Find where the given text appears and provide that cell's center as [x, y] coordinate. 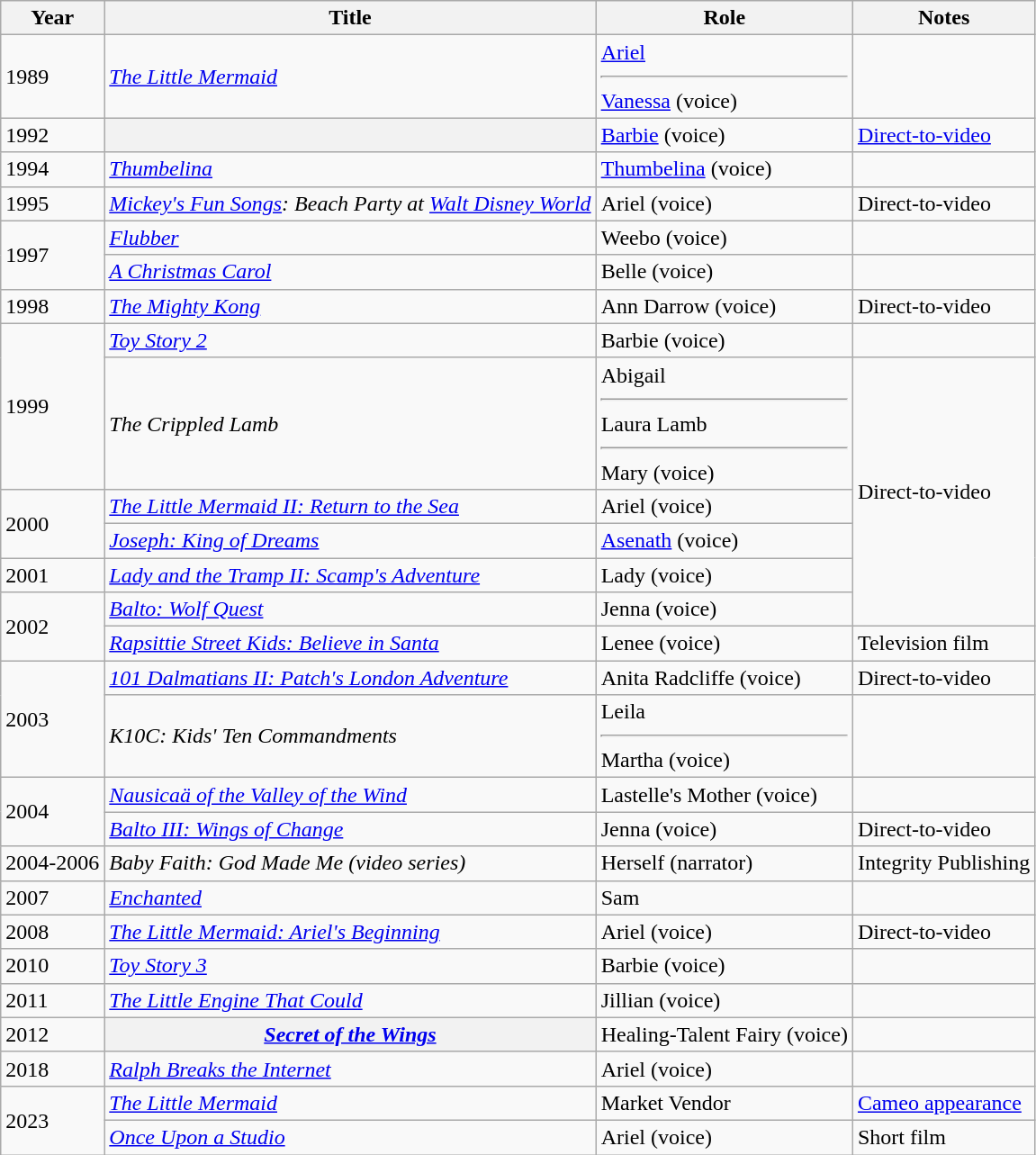
2023 [52, 1120]
Lady and the Tramp II: Scamp's Adventure [350, 575]
Toy Story 3 [350, 966]
Short film [943, 1137]
Ralph Breaks the Internet [350, 1069]
Flubber [350, 238]
Lady (voice) [724, 575]
Baby Faith: God Made Me (video series) [350, 863]
Lenee (voice) [724, 644]
Weebo (voice) [724, 238]
The Little Mermaid II: Return to the Sea [350, 506]
Anita Radcliffe (voice) [724, 678]
Thumbelina (voice) [724, 169]
Role [724, 18]
K10C: Kids' Ten Commandments [350, 736]
2003 [52, 719]
Ann Darrow (voice) [724, 306]
ArielVanessa (voice) [724, 77]
1999 [52, 406]
Belle (voice) [724, 272]
Asenath (voice) [724, 540]
Year [52, 18]
1994 [52, 169]
2004 [52, 812]
Healing-Talent Fairy (voice) [724, 1034]
1997 [52, 255]
Thumbelina [350, 169]
Market Vendor [724, 1103]
AbigailLaura LambMary (voice) [724, 423]
2010 [52, 966]
A Christmas Carol [350, 272]
Cameo appearance [943, 1103]
2000 [52, 523]
Joseph: King of Dreams [350, 540]
Notes [943, 18]
Mickey's Fun Songs: Beach Party at Walt Disney World [350, 203]
2012 [52, 1034]
2001 [52, 575]
Balto: Wolf Quest [350, 609]
The Little Mermaid: Ariel's Beginning [350, 932]
2011 [52, 1000]
Once Upon a Studio [350, 1137]
Nausicaä of the Valley of the Wind [350, 795]
Rapsittie Street Kids: Believe in Santa [350, 644]
1989 [52, 77]
Enchanted [350, 898]
Lastelle's Mother (voice) [724, 795]
Balto III: Wings of Change [350, 829]
LeilaMartha (voice) [724, 736]
101 Dalmatians II: Patch's London Adventure [350, 678]
1995 [52, 203]
2008 [52, 932]
Secret of the Wings [350, 1034]
Television film [943, 644]
Toy Story 2 [350, 340]
2007 [52, 898]
Title [350, 18]
2018 [52, 1069]
The Crippled Lamb [350, 423]
The Little Engine That Could [350, 1000]
2004-2006 [52, 863]
1992 [52, 135]
The Mighty Kong [350, 306]
Herself (narrator) [724, 863]
2002 [52, 627]
Jillian (voice) [724, 1000]
Sam [724, 898]
Integrity Publishing [943, 863]
1998 [52, 306]
